Return the (x, y) coordinate for the center point of the cell that contains the specified text.  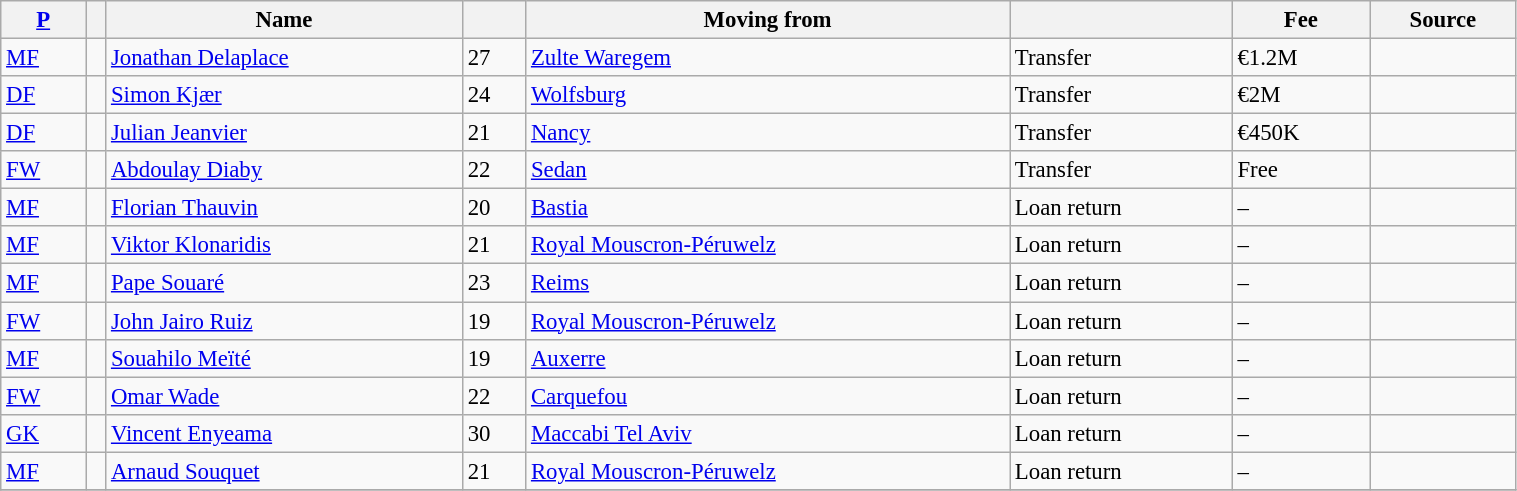
Reims (768, 283)
Maccabi Tel Aviv (768, 433)
P (44, 20)
Viktor Klonaridis (284, 245)
30 (494, 433)
Zulte Waregem (768, 58)
Arnaud Souquet (284, 471)
€1.2M (1301, 58)
Vincent Enyeama (284, 433)
Source (1443, 20)
Name (284, 20)
Auxerre (768, 358)
Souahilo Meïté (284, 358)
Omar Wade (284, 396)
Jonathan Delaplace (284, 58)
Moving from (768, 20)
John Jairo Ruiz (284, 321)
27 (494, 58)
€450K (1301, 133)
23 (494, 283)
Nancy (768, 133)
€2M (1301, 95)
GK (44, 433)
Sedan (768, 170)
Pape Souaré (284, 283)
Florian Thauvin (284, 208)
Fee (1301, 20)
Free (1301, 170)
Abdoulay Diaby (284, 170)
Julian Jeanvier (284, 133)
Carquefou (768, 396)
Wolfsburg (768, 95)
20 (494, 208)
Simon Kjær (284, 95)
24 (494, 95)
Bastia (768, 208)
